Provide the (x, y) coordinate of the cell's center where the given text is located.  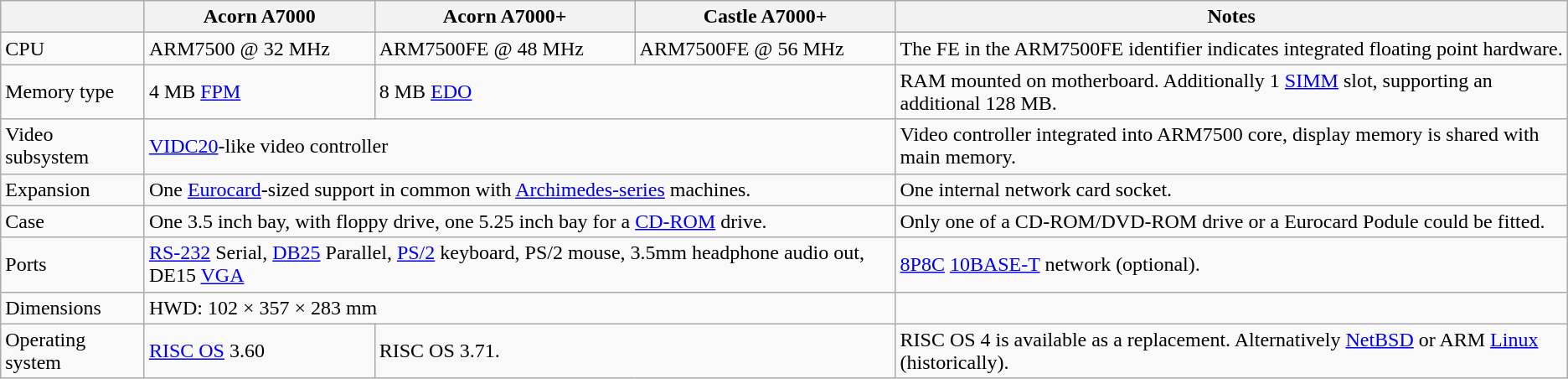
RISC OS 3.60 (260, 350)
RAM mounted on motherboard. Additionally 1 SIMM slot, supporting an additional 128 MB. (1231, 92)
Operating system (73, 350)
CPU (73, 49)
RISC OS 3.71. (635, 350)
ARM7500 @ 32 MHz (260, 49)
RISC OS 4 is available as a replacement. Alternatively NetBSD or ARM Linux (historically). (1231, 350)
Ports (73, 265)
One Eurocard-sized support in common with Archimedes-series machines. (519, 189)
Case (73, 221)
Acorn A7000+ (504, 17)
RS-232 Serial, DB25 Parallel, PS/2 keyboard, PS/2 mouse, 3.5mm headphone audio out, DE15 VGA (519, 265)
The FE in the ARM7500FE identifier indicates integrated floating point hardware. (1231, 49)
Memory type (73, 92)
Video controller integrated into ARM7500 core, display memory is shared with main memory. (1231, 146)
Dimensions (73, 308)
Only one of a CD-ROM/DVD-ROM drive or a Eurocard Podule could be fitted. (1231, 221)
8 MB EDO (635, 92)
8P8C 10BASE-T network (optional). (1231, 265)
Acorn A7000 (260, 17)
4 MB FPM (260, 92)
Expansion (73, 189)
One 3.5 inch bay, with floppy drive, one 5.25 inch bay for a CD-ROM drive. (519, 221)
HWD: 102 × 357 × 283 mm (519, 308)
One internal network card socket. (1231, 189)
ARM7500FE @ 48 MHz (504, 49)
Castle A7000+ (766, 17)
VIDC20-like video controller (519, 146)
Video subsystem (73, 146)
ARM7500FE @ 56 MHz (766, 49)
Notes (1231, 17)
